Pinpoint the cell where the given text exists, returning its (X, Y) midpoint coordinate. 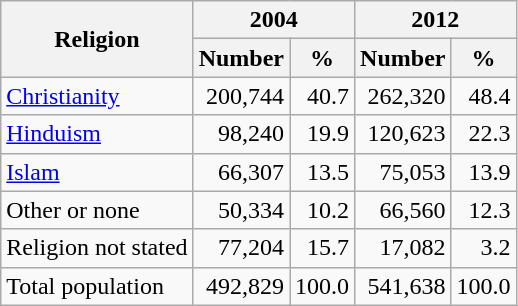
19.9 (322, 134)
2012 (436, 20)
13.9 (484, 172)
541,638 (403, 286)
Hinduism (97, 134)
98,240 (241, 134)
17,082 (403, 248)
200,744 (241, 96)
75,053 (403, 172)
48.4 (484, 96)
Islam (97, 172)
15.7 (322, 248)
120,623 (403, 134)
3.2 (484, 248)
77,204 (241, 248)
Religion (97, 39)
Christianity (97, 96)
22.3 (484, 134)
50,334 (241, 210)
66,560 (403, 210)
12.3 (484, 210)
Total population (97, 286)
2004 (274, 20)
13.5 (322, 172)
262,320 (403, 96)
66,307 (241, 172)
Other or none (97, 210)
40.7 (322, 96)
10.2 (322, 210)
Religion not stated (97, 248)
492,829 (241, 286)
